Capture the cell that displays the provided text and extract its [x, y] central coordinate. 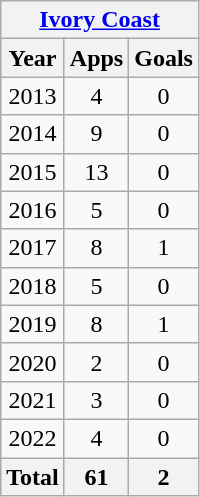
3 [96, 400]
Apps [96, 58]
Total [33, 477]
2018 [33, 286]
2017 [33, 248]
2019 [33, 324]
2015 [33, 172]
13 [96, 172]
2020 [33, 362]
2013 [33, 96]
9 [96, 134]
Goals [164, 58]
Year [33, 58]
2022 [33, 438]
61 [96, 477]
Ivory Coast [100, 20]
2021 [33, 400]
2014 [33, 134]
2016 [33, 210]
